From the cell containing the given text, extract its center point as (X, Y) coordinate. 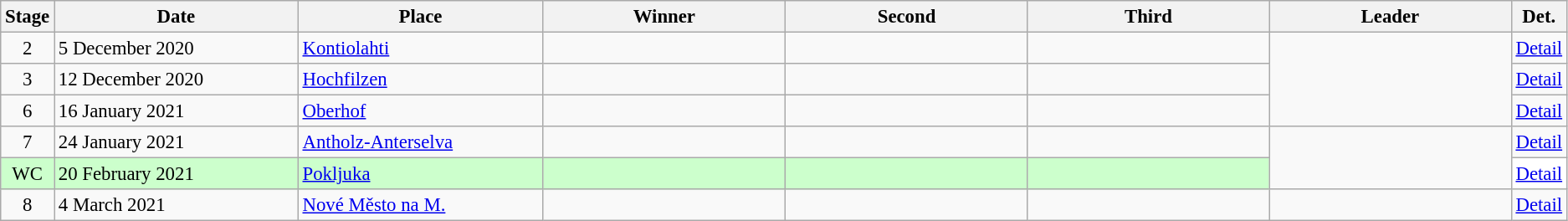
Pokljuka (420, 174)
Stage (28, 17)
Hochfilzen (420, 80)
Third (1148, 17)
3 (28, 80)
8 (28, 205)
WC (28, 174)
Nové Město na M. (420, 205)
20 February 2021 (176, 174)
Det. (1539, 17)
4 March 2021 (176, 205)
2 (28, 49)
12 December 2020 (176, 80)
Leader (1391, 17)
16 January 2021 (176, 111)
6 (28, 111)
5 December 2020 (176, 49)
Antholz-Anterselva (420, 142)
Date (176, 17)
Winner (664, 17)
7 (28, 142)
24 January 2021 (176, 142)
Second (907, 17)
Oberhof (420, 111)
Kontiolahti (420, 49)
Place (420, 17)
